Provide the (x, y) coordinate of the cell's center where the given text is located.  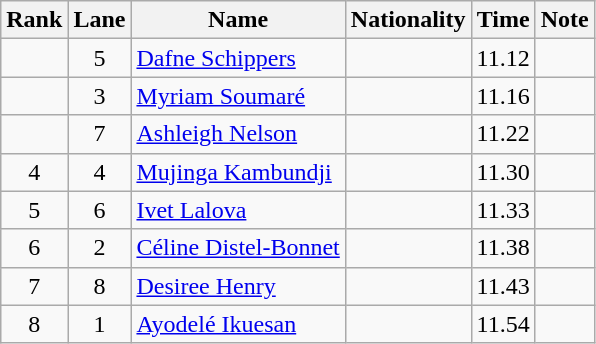
2 (100, 248)
11.54 (503, 324)
Desiree Henry (238, 286)
3 (100, 96)
Note (564, 20)
Lane (100, 20)
Ashleigh Nelson (238, 134)
11.12 (503, 58)
11.33 (503, 210)
Mujinga Kambundji (238, 172)
11.43 (503, 286)
Ivet Lalova (238, 210)
Céline Distel-Bonnet (238, 248)
11.22 (503, 134)
11.38 (503, 248)
Nationality (408, 20)
Rank (34, 20)
Time (503, 20)
1 (100, 324)
Dafne Schippers (238, 58)
11.16 (503, 96)
Myriam Soumaré (238, 96)
Ayodelé Ikuesan (238, 324)
Name (238, 20)
11.30 (503, 172)
